For the text-containing cell, return its midpoint in (x, y) coordinate format. 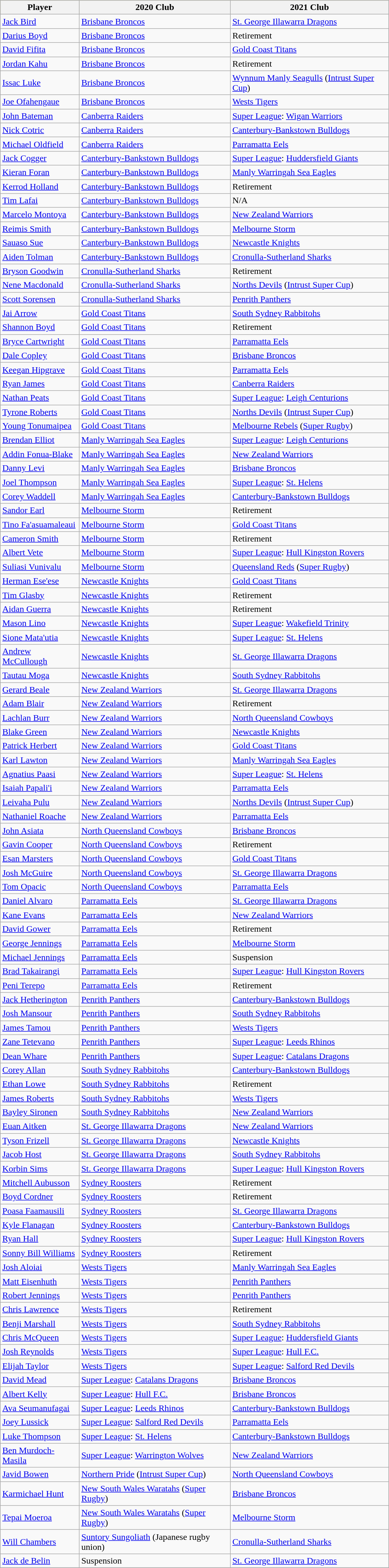
Melbourne Rebels (Super Rugby) (310, 426)
Joel Thompson (40, 482)
George Jennings (40, 943)
Robert Jennings (40, 1295)
Super League: Wakefield Trinity (310, 623)
N/A (310, 201)
Corey Waddell (40, 496)
Albert Vete (40, 553)
Super League: Warrington Wolves (155, 1455)
Michael Jennings (40, 957)
2020 Club (155, 7)
Jack Bird (40, 21)
Bryce Cartwright (40, 341)
Reimis Smith (40, 229)
Aidan Guerra (40, 609)
Mason Lino (40, 623)
Chris McQueen (40, 1338)
Brad Takairangi (40, 971)
Esan Marsters (40, 858)
David Mead (40, 1380)
Agnatius Paasi (40, 774)
Tom Opacic (40, 887)
Gerard Beale (40, 690)
John Asiata (40, 830)
Daniel Alvaro (40, 901)
Keegan Hipgrave (40, 369)
Karl Lawton (40, 760)
Zane Tetevano (40, 1042)
Bryson Goodwin (40, 271)
James Roberts (40, 1098)
Dean Whare (40, 1056)
Peni Terepo (40, 985)
Nathan Peats (40, 398)
Korbin Sims (40, 1169)
Isaiah Papali'i (40, 788)
Jack de Belin (40, 1561)
Marcelo Montoya (40, 215)
Player (40, 7)
Scott Sorensen (40, 299)
Javid Bowen (40, 1474)
Nathaniel Roache (40, 816)
Blake Green (40, 732)
Nick Cotric (40, 130)
Will Chambers (40, 1541)
David Fifita (40, 50)
Boyd Cordner (40, 1197)
Sonny Bill Williams (40, 1253)
Kyle Flanagan (40, 1225)
Suliasi Vunivalu (40, 567)
John Bateman (40, 116)
Joe Ofahengaue (40, 102)
Karmichael Hunt (40, 1493)
Aiden Tolman (40, 257)
Danny Levi (40, 468)
Queensland Reds (Super Rugby) (310, 567)
Lachlan Burr (40, 718)
Tyson Frizell (40, 1140)
Benji Marshall (40, 1323)
Jai Arrow (40, 313)
Cameron Smith (40, 539)
Adam Blair (40, 704)
Josh McGuire (40, 872)
Tim Glasby (40, 595)
Tautau Moga (40, 676)
Ben Murdoch-Masila (40, 1455)
Jacob Host (40, 1155)
Kane Evans (40, 915)
Matt Eisenhuth (40, 1281)
Suntory Sungoliath (Japanese rugby union) (155, 1541)
Josh Mansour (40, 1013)
Josh Aloiai (40, 1267)
Joey Lussick (40, 1422)
Addin Fonua-Blake (40, 454)
Albert Kelly (40, 1394)
Kerrod Holland (40, 186)
2021 Club (310, 7)
Super League: Wigan Warriors (310, 116)
Darius Boyd (40, 36)
Sione Mata'utia (40, 637)
Elijah Taylor (40, 1366)
Ethan Lowe (40, 1084)
Tyrone Roberts (40, 412)
Poasa Faamausili (40, 1211)
Luke Thompson (40, 1436)
Corey Allan (40, 1070)
Wynnum Manly Seagulls (Intrust Super Cup) (310, 83)
Euan Aitken (40, 1126)
Ava Seumanufagai (40, 1408)
Josh Reynolds (40, 1352)
Michael Oldfield (40, 144)
Herman Ese'ese (40, 581)
Brendan Elliot (40, 440)
Shannon Boyd (40, 327)
Bayley Sironen (40, 1112)
Sauaso Sue (40, 243)
Kieran Foran (40, 172)
Jack Hetherington (40, 999)
Ryan James (40, 383)
David Gower (40, 929)
Nene Macdonald (40, 285)
Leivaha Pulu (40, 802)
Dale Copley (40, 355)
Young Tonumaipea (40, 426)
Ryan Hall (40, 1239)
Jordan Kahu (40, 64)
James Tamou (40, 1028)
Northern Pride (Intrust Super Cup) (155, 1474)
Patrick Herbert (40, 746)
Issac Luke (40, 83)
Sandor Earl (40, 510)
Andrew McCullough (40, 657)
Jack Cogger (40, 158)
Chris Lawrence (40, 1309)
Mitchell Aubusson (40, 1183)
Tim Lafai (40, 201)
Tino Fa'asuamaleaui (40, 525)
Tepai Moeroa (40, 1518)
Gavin Cooper (40, 844)
